Determine the (x, y) coordinate at the center of the cell enclosing the given text.  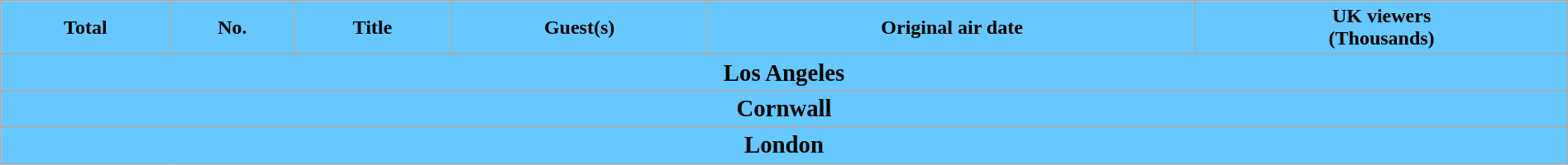
Title (372, 28)
No. (232, 28)
Los Angeles (784, 73)
Original air date (952, 28)
Cornwall (784, 109)
Total (86, 28)
Guest(s) (579, 28)
UK viewers(Thousands) (1381, 28)
London (784, 145)
